Return [x, y] of the center of cell containing provided text 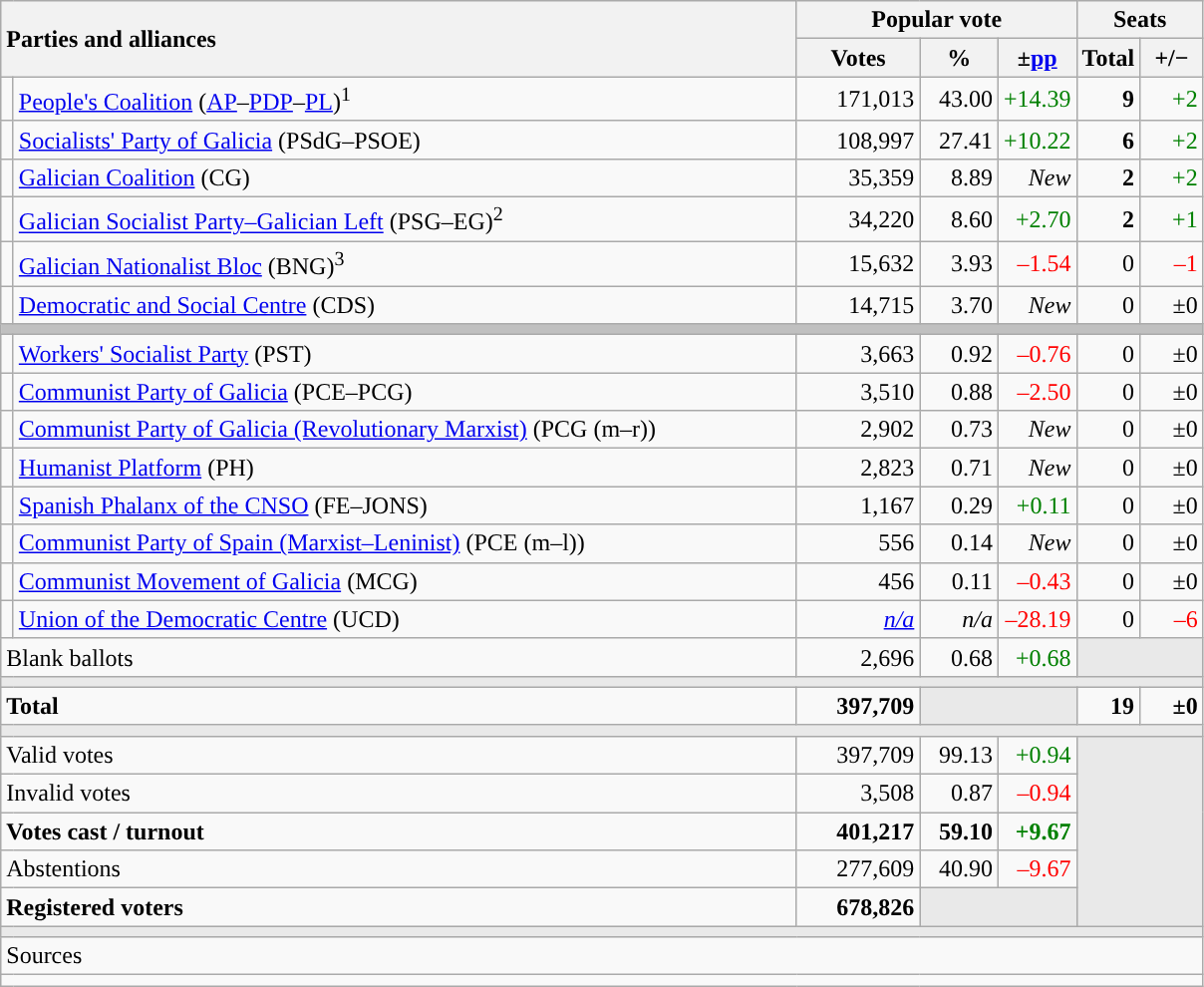
59.10 [959, 831]
3.70 [959, 305]
Invalid votes [399, 794]
1,167 [858, 505]
Seats [1140, 20]
9 [1108, 100]
3,510 [858, 392]
14,715 [858, 305]
–0.94 [1037, 794]
2,696 [858, 657]
–9.67 [1037, 869]
277,609 [858, 869]
Valid votes [399, 756]
Communist Party of Spain (Marxist–Leninist) (PCE (m–l)) [405, 543]
+2.70 [1037, 219]
Sources [602, 956]
+10.22 [1037, 140]
–6 [1172, 619]
People's Coalition (AP–PDP–PL)1 [405, 100]
Votes [858, 58]
Registered voters [399, 907]
+0.11 [1037, 505]
Union of the Democratic Centre (UCD) [405, 619]
0.14 [959, 543]
3,508 [858, 794]
35,359 [858, 177]
+14.39 [1037, 100]
556 [858, 543]
678,826 [858, 907]
Democratic and Social Centre (CDS) [405, 305]
–0.43 [1037, 581]
43.00 [959, 100]
27.41 [959, 140]
±pp [1037, 58]
0.11 [959, 581]
Galician Coalition (CG) [405, 177]
Parties and alliances [399, 39]
% [959, 58]
34,220 [858, 219]
+0.94 [1037, 756]
15,632 [858, 263]
Popular vote [937, 20]
Votes cast / turnout [399, 831]
–2.50 [1037, 392]
99.13 [959, 756]
108,997 [858, 140]
Communist Movement of Galicia (MCG) [405, 581]
Workers' Socialist Party (PST) [405, 354]
2,902 [858, 430]
0.87 [959, 794]
Spanish Phalanx of the CNSO (FE–JONS) [405, 505]
+9.67 [1037, 831]
0.71 [959, 468]
+1 [1172, 219]
–28.19 [1037, 619]
0.92 [959, 354]
6 [1108, 140]
Communist Party of Galicia (Revolutionary Marxist) (PCG (m–r)) [405, 430]
–1 [1172, 263]
0.88 [959, 392]
19 [1108, 706]
Abstentions [399, 869]
401,217 [858, 831]
–1.54 [1037, 263]
Humanist Platform (PH) [405, 468]
Communist Party of Galicia (PCE–PCG) [405, 392]
+/− [1172, 58]
–0.76 [1037, 354]
Socialists' Party of Galicia (PSdG–PSOE) [405, 140]
2,823 [858, 468]
Galician Nationalist Bloc (BNG)3 [405, 263]
3.93 [959, 263]
+0.68 [1037, 657]
Blank ballots [399, 657]
0.29 [959, 505]
Galician Socialist Party–Galician Left (PSG–EG)2 [405, 219]
456 [858, 581]
8.89 [959, 177]
8.60 [959, 219]
171,013 [858, 100]
40.90 [959, 869]
0.68 [959, 657]
0.73 [959, 430]
3,663 [858, 354]
